Return the (X, Y) coordinate for the center point of the cell that contains the specified text.  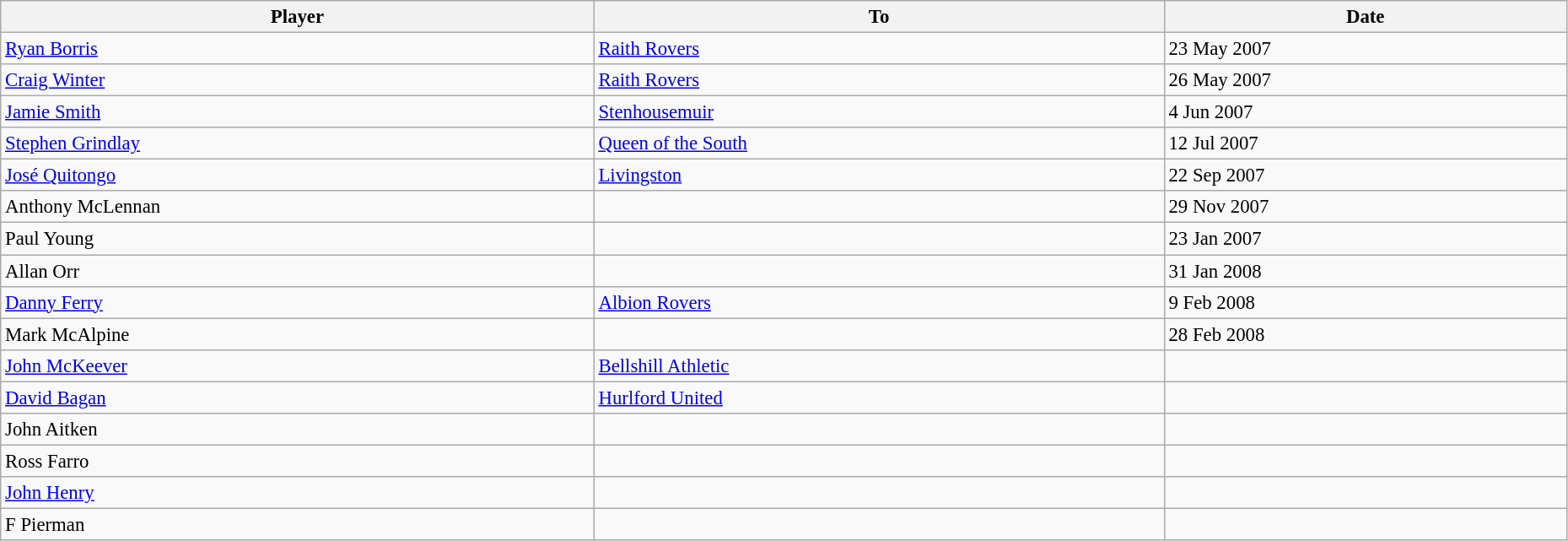
Mark McAlpine (297, 334)
Stephen Grindlay (297, 143)
12 Jul 2007 (1365, 143)
26 May 2007 (1365, 80)
Ross Farro (297, 461)
John Henry (297, 493)
Danny Ferry (297, 302)
Queen of the South (879, 143)
Date (1365, 17)
Hurlford United (879, 398)
John McKeever (297, 365)
To (879, 17)
Albion Rovers (879, 302)
29 Nov 2007 (1365, 207)
José Quitongo (297, 176)
23 Jan 2007 (1365, 239)
4 Jun 2007 (1365, 112)
Player (297, 17)
Bellshill Athletic (879, 365)
22 Sep 2007 (1365, 176)
Ryan Borris (297, 49)
31 Jan 2008 (1365, 271)
9 Feb 2008 (1365, 302)
23 May 2007 (1365, 49)
John Aitken (297, 430)
Livingston (879, 176)
Allan Orr (297, 271)
F Pierman (297, 524)
Craig Winter (297, 80)
David Bagan (297, 398)
Anthony McLennan (297, 207)
Paul Young (297, 239)
28 Feb 2008 (1365, 334)
Stenhousemuir (879, 112)
Jamie Smith (297, 112)
